From the cell containing the given text, extract its center point as [x, y] coordinate. 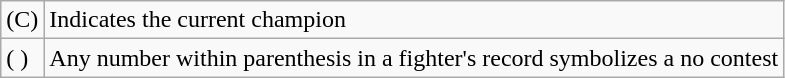
(C) [22, 20]
( ) [22, 58]
Indicates the current champion [414, 20]
Any number within parenthesis in a fighter's record symbolizes a no contest [414, 58]
